Extract the (X, Y) coordinate from the center of the cell holding the provided text.  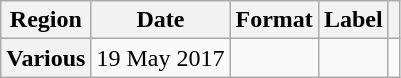
19 May 2017 (160, 58)
Various (46, 58)
Format (274, 20)
Date (160, 20)
Label (353, 20)
Region (46, 20)
